Scan for the cell matching the given text and deliver its (X, Y) coordinate at center. 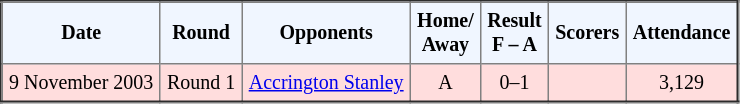
Opponents (326, 33)
Home/Away (445, 33)
A (445, 83)
3,129 (682, 83)
9 November 2003 (82, 83)
Round (201, 33)
Scorers (587, 33)
ResultF – A (515, 33)
Accrington Stanley (326, 83)
Date (82, 33)
Round 1 (201, 83)
Attendance (682, 33)
0–1 (515, 83)
